Capture the cell that displays the provided text and extract its (x, y) central coordinate. 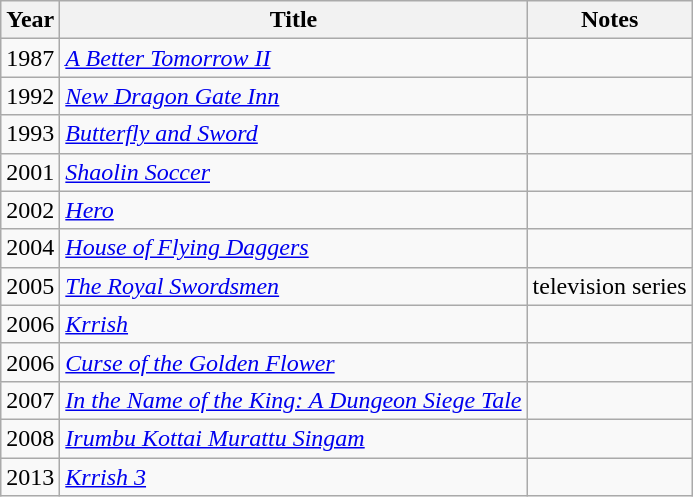
2007 (30, 400)
Hero (294, 210)
Title (294, 20)
Shaolin Soccer (294, 172)
Krrish 3 (294, 477)
In the Name of the King: A Dungeon Siege Tale (294, 400)
2002 (30, 210)
2001 (30, 172)
House of Flying Daggers (294, 248)
Butterfly and Sword (294, 134)
A Better Tomorrow II (294, 58)
1992 (30, 96)
1987 (30, 58)
1993 (30, 134)
2008 (30, 438)
Year (30, 20)
Curse of the Golden Flower (294, 362)
2004 (30, 248)
2013 (30, 477)
2005 (30, 286)
Notes (610, 20)
New Dragon Gate Inn (294, 96)
Irumbu Kottai Murattu Singam (294, 438)
television series (610, 286)
Krrish (294, 324)
The Royal Swordsmen (294, 286)
